Pinpoint the cell where the given text exists, returning its [X, Y] midpoint coordinate. 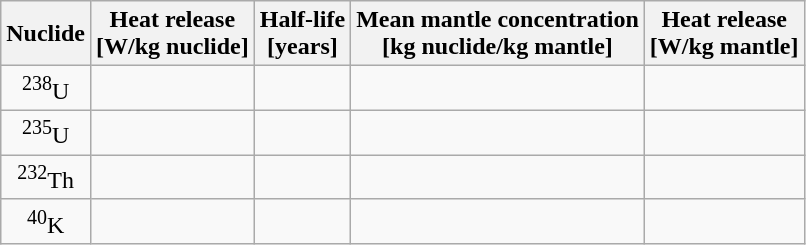
235U [46, 132]
Heat release[W/kg mantle] [724, 34]
Heat release[W/kg nuclide] [172, 34]
Nuclide [46, 34]
Mean mantle concentration[kg nuclide/kg mantle] [498, 34]
232Th [46, 178]
238U [46, 88]
Half-life[years] [302, 34]
40K [46, 222]
